Return the [X, Y] coordinate for the center point of the cell that contains the specified text.  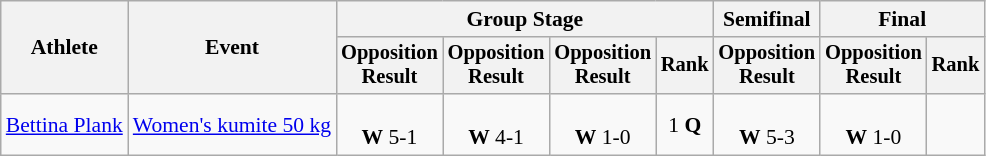
W 4-1 [496, 124]
W 5-1 [390, 124]
Bettina Plank [64, 124]
Final [902, 19]
Women's kumite 50 kg [232, 124]
Semifinal [768, 19]
Athlete [64, 48]
Group Stage [524, 19]
1 Q [685, 124]
Event [232, 48]
W 5-3 [768, 124]
